Return the (x, y) coordinate for the center point of the cell that contains the specified text.  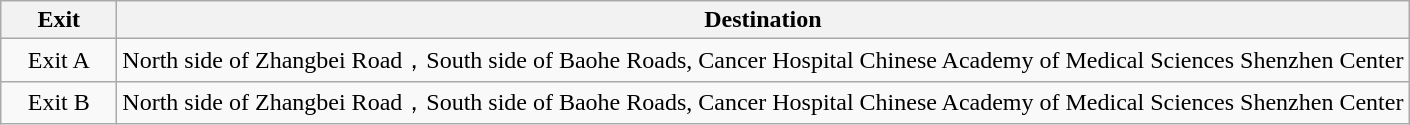
Exit A (59, 60)
Exit B (59, 102)
Exit (59, 20)
Destination (763, 20)
